Find where the given text appears and provide that cell's center as [x, y] coordinate. 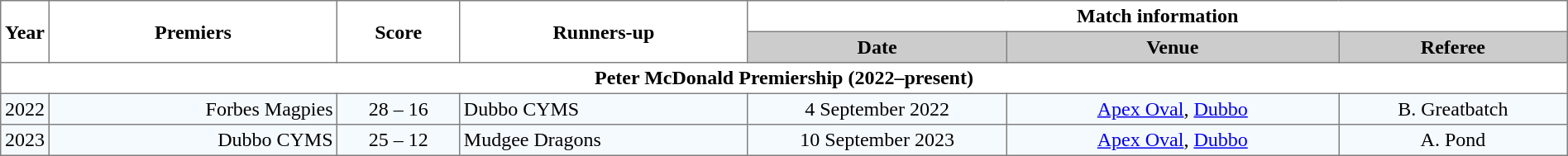
2022 [25, 109]
Year [25, 31]
Date [877, 47]
Referee [1454, 47]
Forbes Magpies [194, 109]
B. Greatbatch [1454, 109]
Runners-up [604, 31]
Mudgee Dragons [604, 140]
A. Pond [1454, 140]
28 – 16 [399, 109]
4 September 2022 [877, 109]
Match information [1158, 17]
Venue [1173, 47]
Peter McDonald Premiership (2022–present) [784, 78]
25 – 12 [399, 140]
Premiers [194, 31]
Score [399, 31]
10 September 2023 [877, 140]
2023 [25, 140]
